From the cell containing the given text, extract its center point as (X, Y) coordinate. 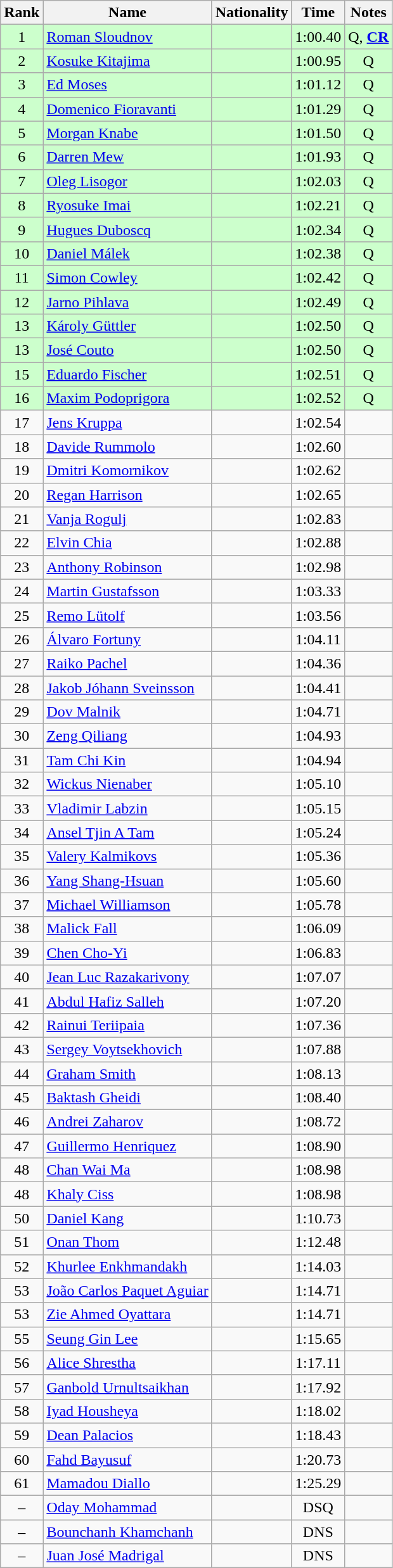
51 (22, 1242)
4 (22, 109)
1:02.03 (318, 181)
61 (22, 1484)
25 (22, 615)
2 (22, 61)
18 (22, 447)
41 (22, 1001)
Guillermo Henriquez (127, 1146)
Fahd Bayusuf (127, 1459)
Zie Ahmed Oyattara (127, 1315)
Q, CR (369, 37)
Rainui Teriipaia (127, 1025)
Yang Shang-Hsuan (127, 881)
16 (22, 398)
34 (22, 832)
22 (22, 543)
45 (22, 1098)
Sergey Voytsekhovich (127, 1049)
Dean Palacios (127, 1435)
Malick Fall (127, 929)
Ryosuke Imai (127, 205)
1:02.62 (318, 471)
58 (22, 1411)
47 (22, 1146)
1:17.11 (318, 1363)
Khaly Ciss (127, 1194)
Dov Malnik (127, 712)
Jens Kruppa (127, 423)
1:02.42 (318, 277)
11 (22, 277)
Nationality (252, 13)
Andrei Zaharov (127, 1122)
1:05.78 (318, 905)
Raiko Pachel (127, 663)
Martin Gustafsson (127, 591)
1:04.93 (318, 736)
42 (22, 1025)
36 (22, 881)
Chan Wai Ma (127, 1170)
12 (22, 302)
1:06.09 (318, 929)
1:08.90 (318, 1146)
Michael Williamson (127, 905)
6 (22, 157)
24 (22, 591)
1:05.60 (318, 881)
1:08.40 (318, 1098)
30 (22, 736)
Notes (369, 13)
28 (22, 687)
Graham Smith (127, 1074)
35 (22, 857)
Time (318, 13)
19 (22, 471)
1:05.36 (318, 857)
7 (22, 181)
Baktash Gheidi (127, 1098)
43 (22, 1049)
32 (22, 784)
Hugues Duboscq (127, 229)
1:05.15 (318, 808)
Khurlee Enkhmandakh (127, 1266)
Domenico Fioravanti (127, 109)
Davide Rummolo (127, 447)
1:03.33 (318, 591)
9 (22, 229)
1:01.29 (318, 109)
Simon Cowley (127, 277)
1:14.03 (318, 1266)
Jarno Pihlava (127, 302)
31 (22, 760)
1:02.83 (318, 519)
Alice Shrestha (127, 1363)
Zeng Qiliang (127, 736)
Name (127, 13)
Remo Lütolf (127, 615)
1:17.92 (318, 1387)
1:18.02 (318, 1411)
Morgan Knabe (127, 133)
37 (22, 905)
1:04.71 (318, 712)
Daniel Málek (127, 253)
1:02.34 (318, 229)
Juan José Madrigal (127, 1556)
Oleg Lisogor (127, 181)
17 (22, 423)
DSQ (318, 1508)
1:05.10 (318, 784)
Vanja Rogulj (127, 519)
1:02.88 (318, 543)
29 (22, 712)
44 (22, 1074)
52 (22, 1266)
10 (22, 253)
1:07.36 (318, 1025)
55 (22, 1339)
Regan Harrison (127, 495)
Wickus Nienaber (127, 784)
Bounchanh Khamchanh (127, 1532)
15 (22, 374)
Jean Luc Razakarivony (127, 977)
1:01.93 (318, 157)
Tam Chi Kin (127, 760)
56 (22, 1363)
8 (22, 205)
Álvaro Fortuny (127, 639)
1:15.65 (318, 1339)
Ganbold Urnultsaikhan (127, 1387)
39 (22, 953)
27 (22, 663)
1:25.29 (318, 1484)
Elvin Chia (127, 543)
1:01.50 (318, 133)
Seung Gin Lee (127, 1339)
João Carlos Paquet Aguiar (127, 1291)
1:07.88 (318, 1049)
José Couto (127, 350)
1:04.94 (318, 760)
1:07.07 (318, 977)
1:02.49 (318, 302)
Roman Sloudnov (127, 37)
Oday Mohammad (127, 1508)
60 (22, 1459)
59 (22, 1435)
38 (22, 929)
Valery Kalmikovs (127, 857)
1:18.43 (318, 1435)
Iyad Housheya (127, 1411)
Rank (22, 13)
1:05.24 (318, 832)
50 (22, 1218)
Darren Mew (127, 157)
1:10.73 (318, 1218)
1:02.65 (318, 495)
Maxim Podoprigora (127, 398)
1:02.21 (318, 205)
Mamadou Diallo (127, 1484)
21 (22, 519)
1:07.20 (318, 1001)
46 (22, 1122)
40 (22, 977)
1:02.60 (318, 447)
Vladimir Labzin (127, 808)
3 (22, 85)
1:03.56 (318, 615)
26 (22, 639)
Károly Güttler (127, 326)
Jakob Jóhann Sveinsson (127, 687)
1:06.83 (318, 953)
Anthony Robinson (127, 567)
1:01.12 (318, 85)
1:20.73 (318, 1459)
Ed Moses (127, 85)
5 (22, 133)
1:02.54 (318, 423)
Eduardo Fischer (127, 374)
Chen Cho-Yi (127, 953)
1:04.11 (318, 639)
1:02.38 (318, 253)
Kosuke Kitajima (127, 61)
1:08.72 (318, 1122)
1:00.40 (318, 37)
1:04.41 (318, 687)
57 (22, 1387)
1:02.52 (318, 398)
20 (22, 495)
Daniel Kang (127, 1218)
33 (22, 808)
1:02.98 (318, 567)
Dmitri Komornikov (127, 471)
1:00.95 (318, 61)
1:02.51 (318, 374)
23 (22, 567)
Ansel Tjin A Tam (127, 832)
Abdul Hafiz Salleh (127, 1001)
Onan Thom (127, 1242)
1:04.36 (318, 663)
1 (22, 37)
1:12.48 (318, 1242)
1:08.13 (318, 1074)
